Capture the cell that displays the provided text and extract its [x, y] central coordinate. 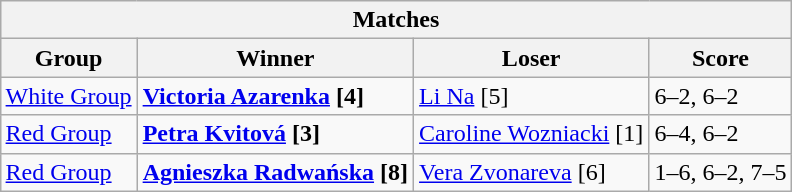
6–4, 6–2 [720, 134]
Li Na [5] [532, 96]
Matches [396, 20]
White Group [68, 96]
Loser [532, 58]
Score [720, 58]
Victoria Azarenka [4] [275, 96]
Group [68, 58]
Caroline Wozniacki [1] [532, 134]
6–2, 6–2 [720, 96]
Vera Zvonareva [6] [532, 172]
Agnieszka Radwańska [8] [275, 172]
1–6, 6–2, 7–5 [720, 172]
Petra Kvitová [3] [275, 134]
Winner [275, 58]
